Locate the cell with the specified text and output its [x, y] center coordinate. 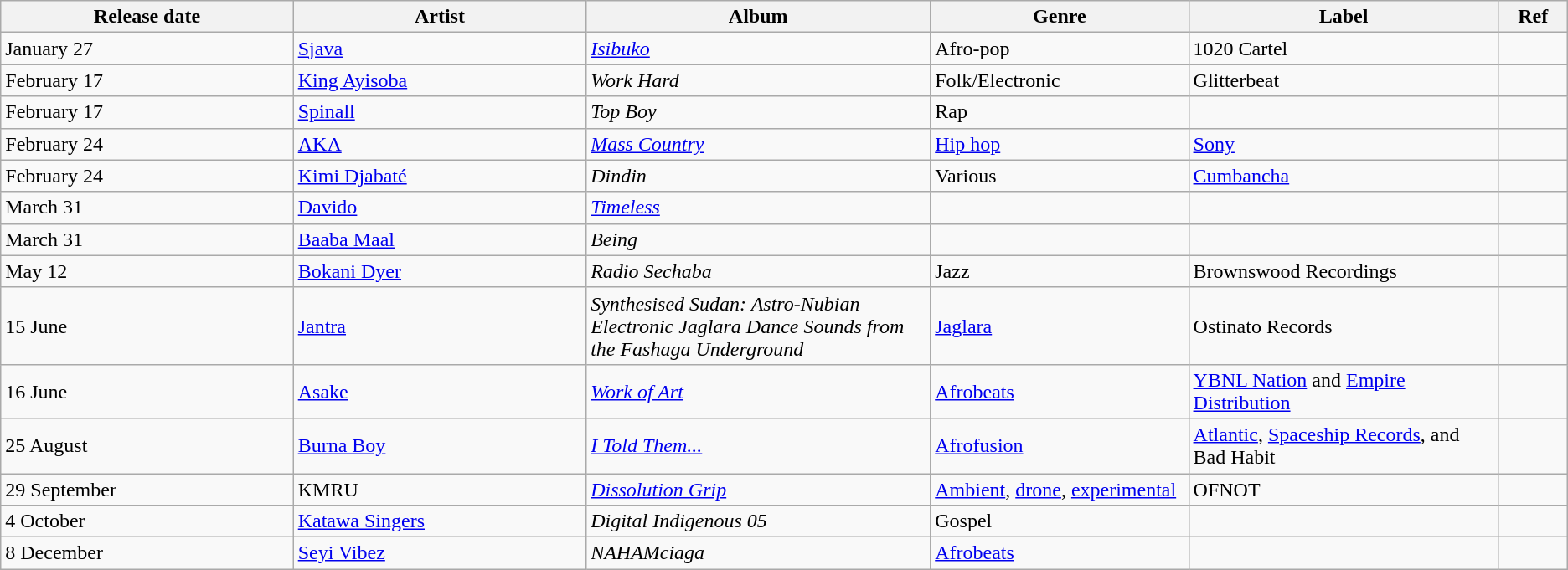
Sony [1344, 144]
Bokani Dyer [439, 271]
Ref [1533, 17]
Work Hard [759, 80]
Gospel [1060, 521]
Album [759, 17]
Timeless [759, 208]
Asake [439, 392]
Dindin [759, 176]
Kimi Djabaté [439, 176]
Sjava [439, 49]
Jaglara [1060, 326]
Release date [147, 17]
Davido [439, 208]
Afro-pop [1060, 49]
OFNOT [1344, 490]
Label [1344, 17]
Hip hop [1060, 144]
Synthesised Sudan: Astro-Nubian Electronic Jaglara Dance Sounds from the Fashaga Underground [759, 326]
Various [1060, 176]
Ambient, drone, experimental [1060, 490]
8 December [147, 553]
Artist [439, 17]
Brownswood Recordings [1344, 271]
Work of Art [759, 392]
Burna Boy [439, 445]
Jantra [439, 326]
Spinall [439, 112]
January 27 [147, 49]
NAHAMciaga [759, 553]
Being [759, 239]
16 June [147, 392]
29 September [147, 490]
Katawa Singers [439, 521]
Genre [1060, 17]
Baaba Maal [439, 239]
4 October [147, 521]
Isibuko [759, 49]
Cumbancha [1344, 176]
King Ayisoba [439, 80]
Jazz [1060, 271]
Digital Indigenous 05 [759, 521]
Glitterbeat [1344, 80]
Rap [1060, 112]
I Told Them... [759, 445]
AKA [439, 144]
15 June [147, 326]
KMRU [439, 490]
Radio Sechaba [759, 271]
Mass Country [759, 144]
Folk/Electronic [1060, 80]
Dissolution Grip [759, 490]
Top Boy [759, 112]
Atlantic, Spaceship Records, and Bad Habit [1344, 445]
May 12 [147, 271]
Seyi Vibez [439, 553]
25 August [147, 445]
YBNL Nation and Empire Distribution [1344, 392]
1020 Cartel [1344, 49]
Afrofusion [1060, 445]
Ostinato Records [1344, 326]
